Search for the cell housing the specified text and yield its [x, y] center coordinate. 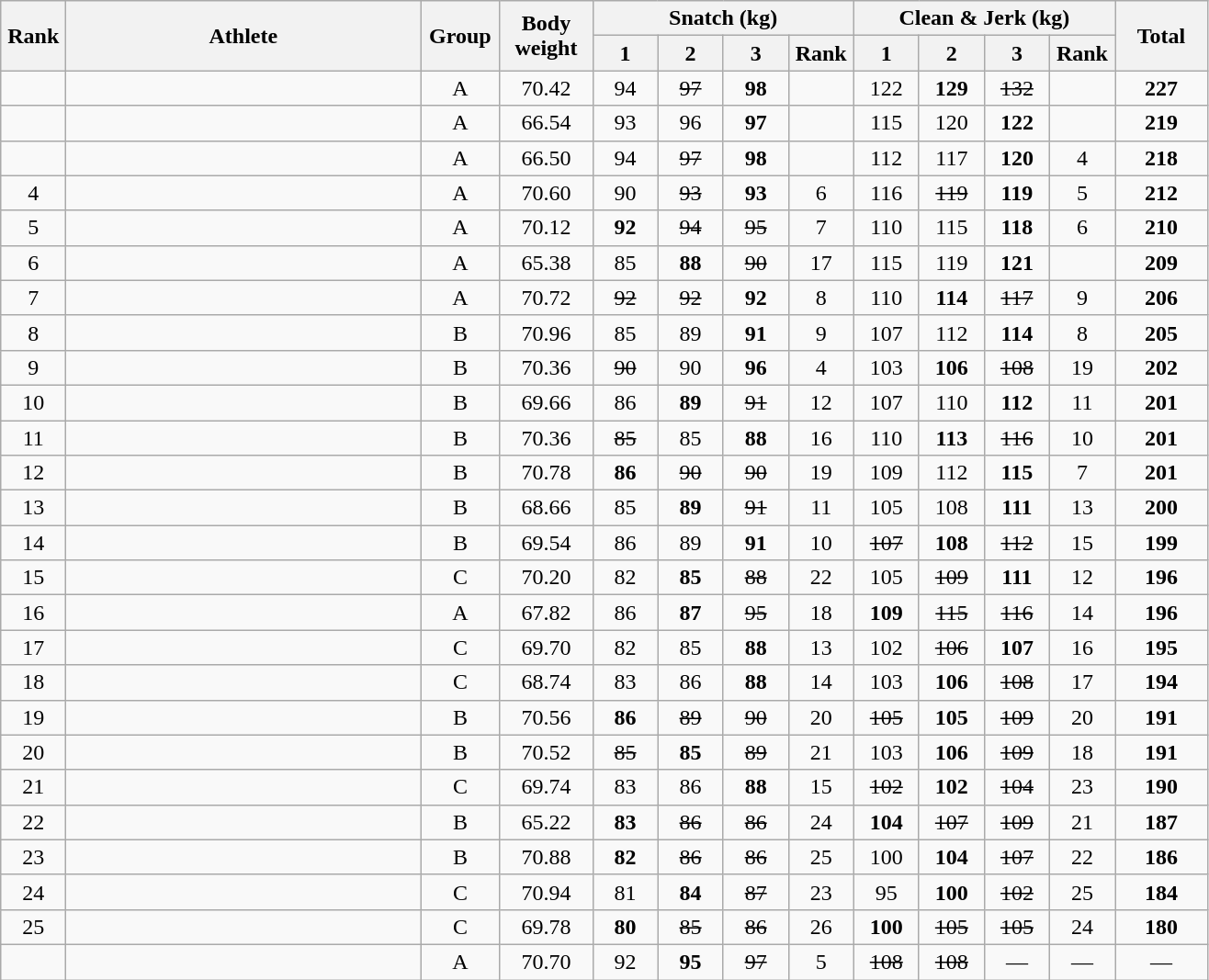
70.88 [546, 857]
206 [1161, 298]
69.70 [546, 648]
68.66 [546, 508]
70.78 [546, 473]
66.50 [546, 158]
194 [1161, 682]
218 [1161, 158]
200 [1161, 508]
Clean & Jerk (kg) [984, 18]
69.54 [546, 543]
70.52 [546, 752]
80 [625, 927]
180 [1161, 927]
Group [460, 36]
81 [625, 892]
70.70 [546, 962]
113 [952, 438]
187 [1161, 822]
Snatch (kg) [723, 18]
205 [1161, 332]
70.94 [546, 892]
70.56 [546, 717]
190 [1161, 787]
Athlete [243, 36]
210 [1161, 228]
65.22 [546, 822]
129 [952, 88]
66.54 [546, 123]
195 [1161, 648]
186 [1161, 857]
184 [1161, 892]
209 [1161, 263]
Body weight [546, 36]
69.78 [546, 927]
69.66 [546, 402]
70.20 [546, 578]
121 [1016, 263]
219 [1161, 123]
118 [1016, 228]
70.12 [546, 228]
202 [1161, 367]
26 [821, 927]
69.74 [546, 787]
68.74 [546, 682]
199 [1161, 543]
212 [1161, 193]
227 [1161, 88]
70.42 [546, 88]
65.38 [546, 263]
Total [1161, 36]
67.82 [546, 613]
70.72 [546, 298]
70.60 [546, 193]
132 [1016, 88]
84 [691, 892]
70.96 [546, 332]
